Locate the cell with the specified text and output its [X, Y] center coordinate. 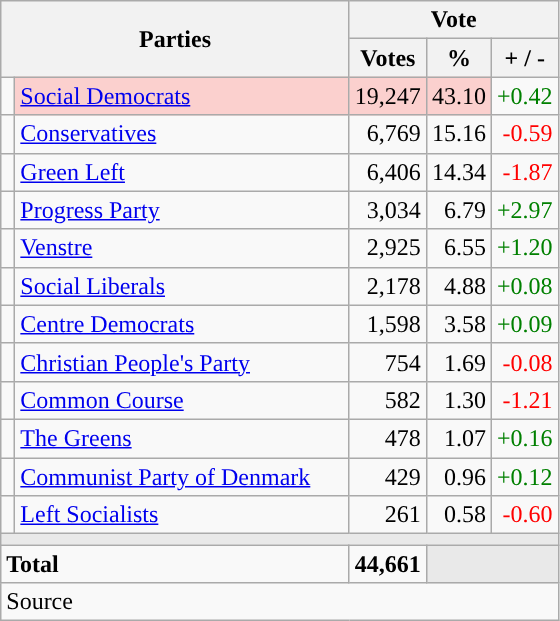
Conservatives [182, 134]
6.55 [458, 248]
-0.08 [524, 362]
Vote [454, 20]
Votes [388, 58]
1.30 [458, 400]
Christian People's Party [182, 362]
+0.08 [524, 286]
Communist Party of Denmark [182, 477]
% [458, 58]
15.16 [458, 134]
+0.09 [524, 324]
14.34 [458, 172]
Progress Party [182, 210]
2,925 [388, 248]
Parties [176, 39]
1.07 [458, 438]
-0.59 [524, 134]
3,034 [388, 210]
Left Socialists [182, 515]
429 [388, 477]
+2.97 [524, 210]
3.58 [458, 324]
Source [280, 602]
478 [388, 438]
1,598 [388, 324]
-0.60 [524, 515]
44,661 [388, 564]
+0.12 [524, 477]
Social Liberals [182, 286]
6,769 [388, 134]
2,178 [388, 286]
4.88 [458, 286]
+1.20 [524, 248]
0.96 [458, 477]
Social Democrats [182, 96]
43.10 [458, 96]
-1.87 [524, 172]
754 [388, 362]
The Greens [182, 438]
+0.42 [524, 96]
Common Course [182, 400]
Total [176, 564]
19,247 [388, 96]
0.58 [458, 515]
-1.21 [524, 400]
+ / - [524, 58]
6.79 [458, 210]
261 [388, 515]
1.69 [458, 362]
582 [388, 400]
Centre Democrats [182, 324]
6,406 [388, 172]
+0.16 [524, 438]
Green Left [182, 172]
Venstre [182, 248]
